Extract the (x, y) coordinate from the center of the cell holding the provided text.  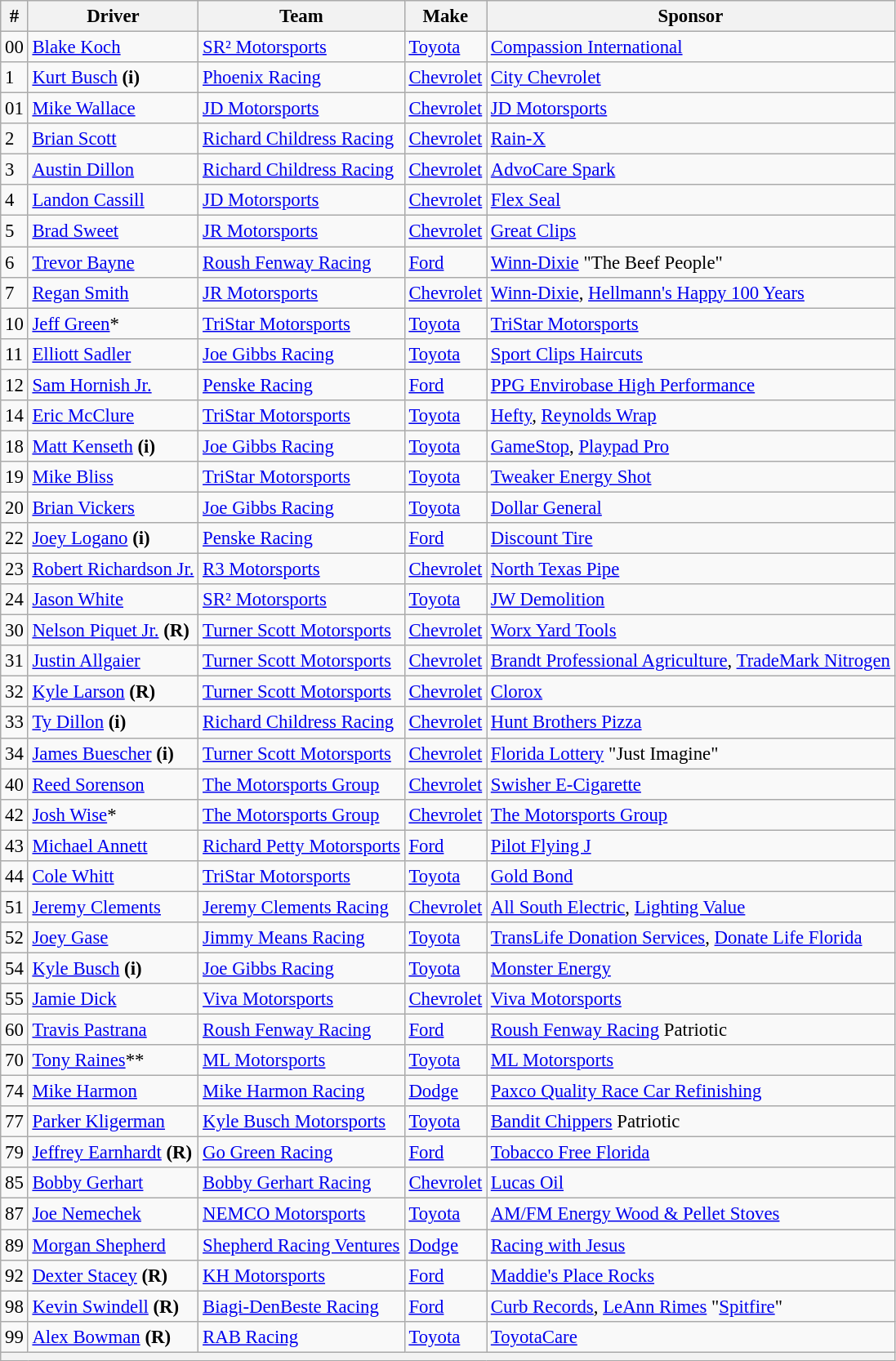
87 (15, 1214)
KH Motorsports (301, 1275)
10 (15, 324)
Joe Nemechek (113, 1214)
34 (15, 753)
Landon Cassill (113, 200)
42 (15, 814)
Swisher E-Cigarette (691, 784)
Jimmy Means Racing (301, 938)
20 (15, 507)
Shepherd Racing Ventures (301, 1245)
Tony Raines** (113, 1060)
43 (15, 846)
Elliott Sadler (113, 354)
Jeff Green* (113, 324)
Tweaker Energy Shot (691, 477)
Pilot Flying J (691, 846)
Michael Annett (113, 846)
Richard Petty Motorsports (301, 846)
Ty Dillon (i) (113, 723)
AdvoCare Spark (691, 170)
Bobby Gerhart (113, 1184)
85 (15, 1184)
6 (15, 262)
Jeremy Clements (113, 907)
5 (15, 231)
Worx Yard Tools (691, 631)
Robert Richardson Jr. (113, 569)
14 (15, 416)
Tobacco Free Florida (691, 1153)
Winn-Dixie "The Beef People" (691, 262)
Winn-Dixie, Hellmann's Happy 100 Years (691, 292)
Justin Allgaier (113, 661)
Great Clips (691, 231)
Bandit Chippers Patriotic (691, 1122)
Mike Harmon Racing (301, 1091)
89 (15, 1245)
Monster Energy (691, 968)
98 (15, 1306)
Paxco Quality Race Car Refinishing (691, 1091)
44 (15, 877)
Rain-X (691, 139)
RAB Racing (301, 1336)
Compassion International (691, 47)
PPG Envirobase High Performance (691, 385)
52 (15, 938)
33 (15, 723)
Gold Bond (691, 877)
Kyle Busch (i) (113, 968)
Brian Vickers (113, 507)
All South Electric, Lighting Value (691, 907)
7 (15, 292)
Maddie's Place Rocks (691, 1275)
Jason White (113, 600)
11 (15, 354)
Kyle Busch Motorsports (301, 1122)
Parker Kligerman (113, 1122)
James Buescher (i) (113, 753)
24 (15, 600)
Hunt Brothers Pizza (691, 723)
Make (445, 16)
Mike Wallace (113, 109)
22 (15, 538)
Discount Tire (691, 538)
Joey Gase (113, 938)
2 (15, 139)
18 (15, 446)
# (15, 16)
23 (15, 569)
Blake Koch (113, 47)
Sam Hornish Jr. (113, 385)
77 (15, 1122)
Racing with Jesus (691, 1245)
54 (15, 968)
Lucas Oil (691, 1184)
Driver (113, 16)
R3 Motorsports (301, 569)
Kevin Swindell (R) (113, 1306)
JW Demolition (691, 600)
Curb Records, LeAnn Rimes "Spitfire" (691, 1306)
01 (15, 109)
Dollar General (691, 507)
Mike Bliss (113, 477)
Nelson Piquet Jr. (R) (113, 631)
31 (15, 661)
3 (15, 170)
Bobby Gerhart Racing (301, 1184)
19 (15, 477)
Regan Smith (113, 292)
Mike Harmon (113, 1091)
92 (15, 1275)
Morgan Shepherd (113, 1245)
99 (15, 1336)
Jamie Dick (113, 999)
Matt Kenseth (i) (113, 446)
Biagi-DenBeste Racing (301, 1306)
Hefty, Reynolds Wrap (691, 416)
70 (15, 1060)
Roush Fenway Racing Patriotic (691, 1030)
Jeremy Clements Racing (301, 907)
Sport Clips Haircuts (691, 354)
Phoenix Racing (301, 78)
Trevor Bayne (113, 262)
60 (15, 1030)
Cole Whitt (113, 877)
Travis Pastrana (113, 1030)
74 (15, 1091)
GameStop, Playpad Pro (691, 446)
NEMCO Motorsports (301, 1214)
Joey Logano (i) (113, 538)
Kurt Busch (i) (113, 78)
12 (15, 385)
Austin Dillon (113, 170)
55 (15, 999)
North Texas Pipe (691, 569)
Brandt Professional Agriculture, TradeMark Nitrogen (691, 661)
Brad Sweet (113, 231)
79 (15, 1153)
Go Green Racing (301, 1153)
Josh Wise* (113, 814)
TransLife Donation Services, Donate Life Florida (691, 938)
Kyle Larson (R) (113, 692)
Flex Seal (691, 200)
City Chevrolet (691, 78)
Sponsor (691, 16)
00 (15, 47)
AM/FM Energy Wood & Pellet Stoves (691, 1214)
Clorox (691, 692)
40 (15, 784)
Jeffrey Earnhardt (R) (113, 1153)
32 (15, 692)
Team (301, 16)
4 (15, 200)
30 (15, 631)
1 (15, 78)
51 (15, 907)
ToyotaCare (691, 1336)
Eric McClure (113, 416)
Brian Scott (113, 139)
Florida Lottery "Just Imagine" (691, 753)
Reed Sorenson (113, 784)
Dexter Stacey (R) (113, 1275)
Alex Bowman (R) (113, 1336)
